Locate the cell with the specified text and output its [X, Y] center coordinate. 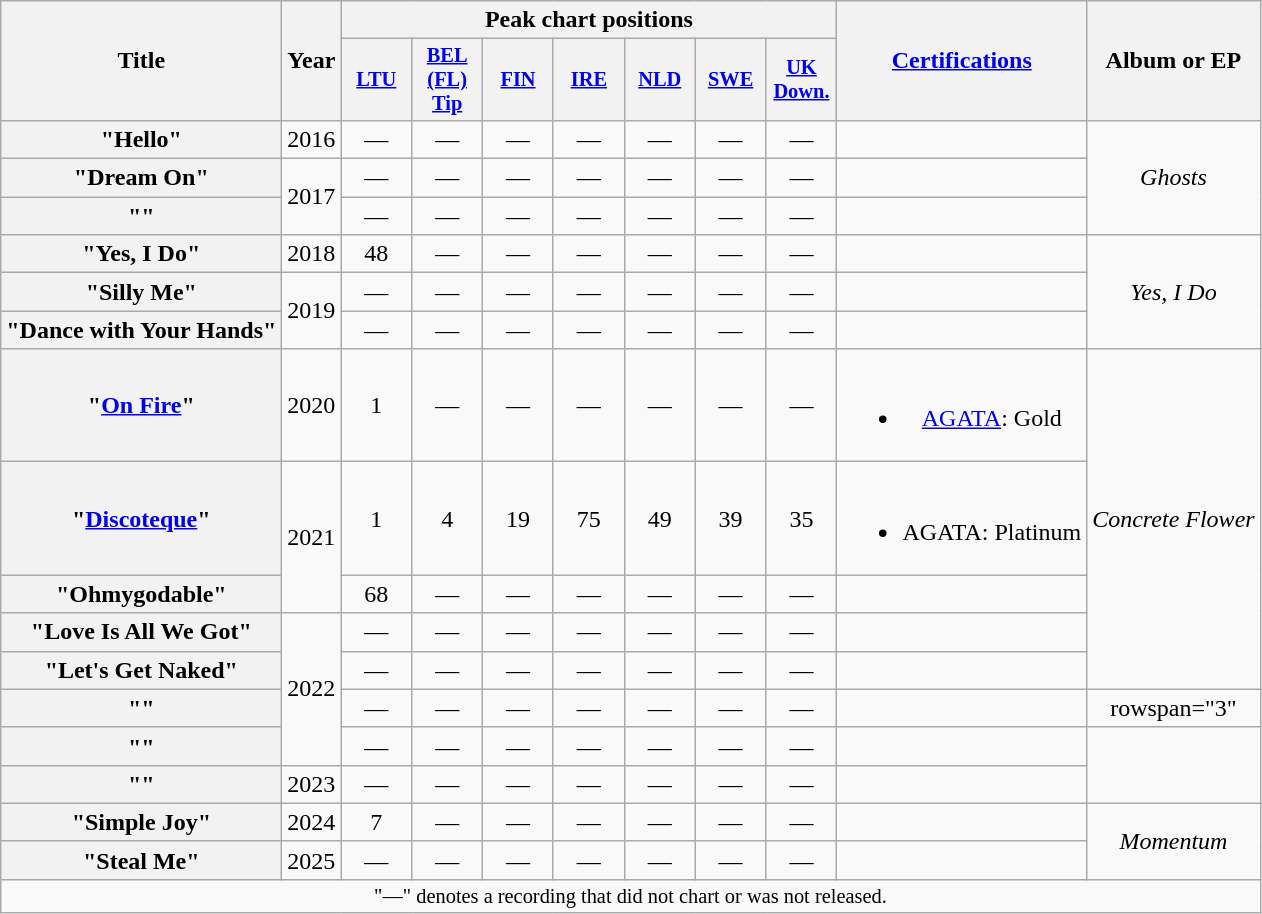
2022 [312, 689]
"Love Is All We Got" [142, 632]
LTU [376, 80]
"—" denotes a recording that did not chart or was not released. [630, 896]
48 [376, 254]
IRE [588, 80]
AGATA: Gold [962, 406]
2024 [312, 822]
Ghosts [1174, 177]
"Steal Me" [142, 860]
SWE [730, 80]
"Dream On" [142, 178]
2023 [312, 784]
BEL(FL)Tip [448, 80]
"Hello" [142, 139]
"Simple Joy" [142, 822]
UKDown. [802, 80]
"Silly Me" [142, 292]
"Ohmygodable" [142, 594]
NLD [660, 80]
Peak chart positions [589, 20]
Album or EP [1174, 61]
rowspan="3" [1174, 708]
2020 [312, 406]
39 [730, 518]
FIN [518, 80]
2019 [312, 311]
Momentum [1174, 841]
Title [142, 61]
4 [448, 518]
2017 [312, 197]
Year [312, 61]
68 [376, 594]
75 [588, 518]
"Discoteque" [142, 518]
Concrete Flower [1174, 519]
49 [660, 518]
Certifications [962, 61]
35 [802, 518]
"Dance with Your Hands" [142, 330]
7 [376, 822]
"On Fire" [142, 406]
AGATA: Platinum [962, 518]
2025 [312, 860]
"Let's Get Naked" [142, 670]
2018 [312, 254]
"Yes, I Do" [142, 254]
2016 [312, 139]
Yes, I Do [1174, 292]
2021 [312, 538]
19 [518, 518]
